Pinpoint the cell where the given text exists, returning its (x, y) midpoint coordinate. 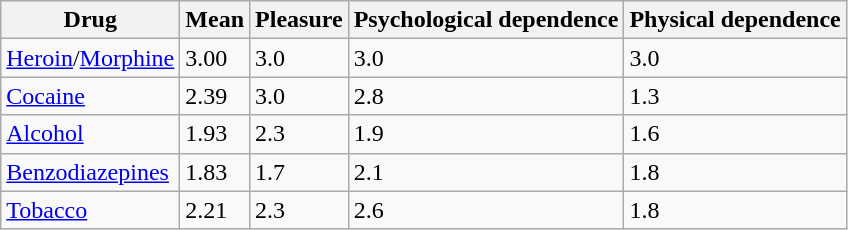
1.9 (486, 134)
Cocaine (90, 96)
1.6 (735, 134)
Alcohol (90, 134)
1.7 (300, 172)
1.83 (215, 172)
Drug (90, 20)
Benzodiazepines (90, 172)
2.39 (215, 96)
Heroin/Morphine (90, 58)
Physical dependence (735, 20)
3.00 (215, 58)
Psychological dependence (486, 20)
2.8 (486, 96)
Pleasure (300, 20)
Mean (215, 20)
1.3 (735, 96)
Tobacco (90, 210)
2.21 (215, 210)
2.1 (486, 172)
2.6 (486, 210)
1.93 (215, 134)
